Return (x, y) of the center of cell containing provided text 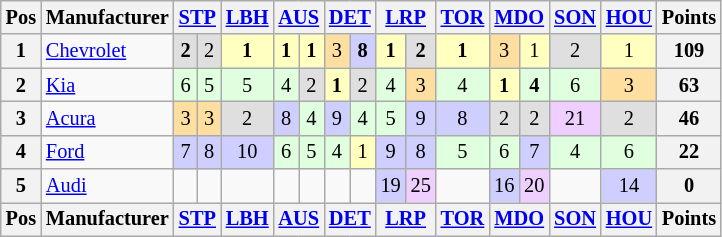
21 (575, 118)
109 (689, 51)
Ford (108, 152)
Chevrolet (108, 51)
Acura (108, 118)
46 (689, 118)
10 (248, 152)
22 (689, 152)
19 (391, 186)
Kia (108, 85)
0 (689, 186)
14 (629, 186)
20 (534, 186)
25 (421, 186)
16 (504, 186)
Audi (108, 186)
63 (689, 85)
